Provide the (x, y) coordinate of the cell's center where the given text is located.  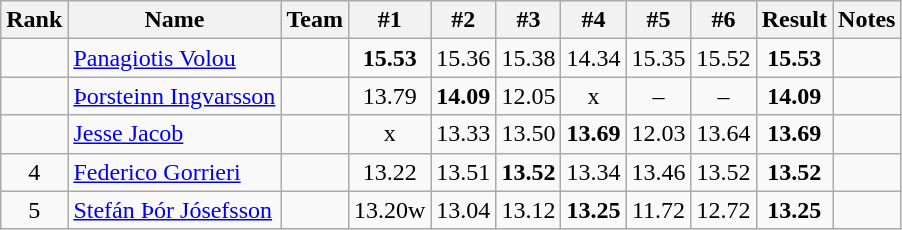
13.46 (658, 172)
11.72 (658, 210)
#5 (658, 20)
Rank (34, 20)
Notes (867, 20)
5 (34, 210)
13.22 (389, 172)
13.50 (528, 134)
12.72 (724, 210)
Þorsteinn Ingvarsson (174, 96)
15.38 (528, 58)
14.34 (594, 58)
Federico Gorrieri (174, 172)
15.52 (724, 58)
Stefán Þór Jósefsson (174, 210)
13.79 (389, 96)
12.03 (658, 134)
Panagiotis Volou (174, 58)
15.35 (658, 58)
13.12 (528, 210)
Result (794, 20)
Name (174, 20)
Team (315, 20)
12.05 (528, 96)
#2 (464, 20)
13.33 (464, 134)
4 (34, 172)
13.34 (594, 172)
Jesse Jacob (174, 134)
13.64 (724, 134)
13.04 (464, 210)
13.20w (389, 210)
#6 (724, 20)
#1 (389, 20)
#4 (594, 20)
#3 (528, 20)
13.51 (464, 172)
15.36 (464, 58)
